Output the [x, y] coordinate of the center of the cell containing the given text.  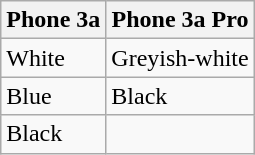
Blue [54, 96]
Greyish-white [180, 58]
Phone 3a [54, 20]
White [54, 58]
Phone 3a Pro [180, 20]
